Identify which cell holds the provided text, then report its (x, y) central coordinate. 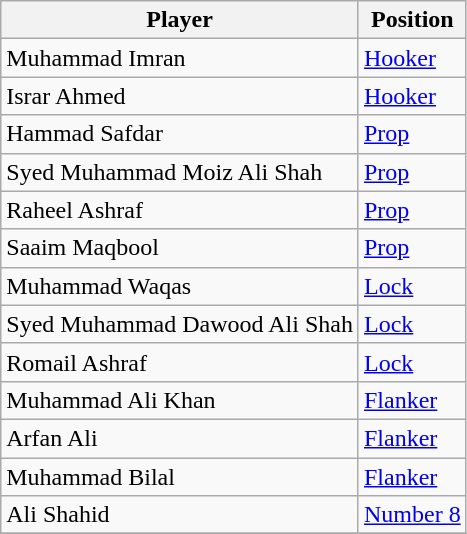
Saaim Maqbool (180, 248)
Muhammad Bilal (180, 477)
Syed Muhammad Dawood Ali Shah (180, 324)
Number 8 (412, 515)
Ali Shahid (180, 515)
Hammad Safdar (180, 134)
Syed Muhammad Moiz Ali Shah (180, 172)
Arfan Ali (180, 438)
Muhammad Waqas (180, 286)
Player (180, 20)
Romail Ashraf (180, 362)
Raheel Ashraf (180, 210)
Israr Ahmed (180, 96)
Position (412, 20)
Muhammad Imran (180, 58)
Muhammad Ali Khan (180, 400)
